Scan for the cell matching the given text and deliver its [x, y] coordinate at center. 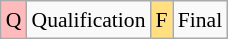
F [162, 20]
Qualification [89, 20]
Q [14, 20]
Final [200, 20]
